Find where the given text appears and provide that cell's center as [X, Y] coordinate. 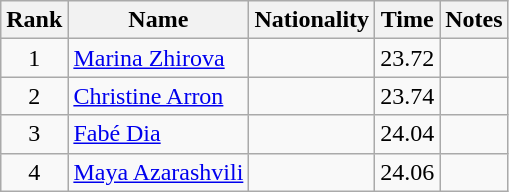
3 [34, 134]
Marina Zhirova [158, 58]
Fabé Dia [158, 134]
1 [34, 58]
Nationality [312, 20]
Name [158, 20]
Rank [34, 20]
24.04 [408, 134]
23.74 [408, 96]
2 [34, 96]
24.06 [408, 172]
4 [34, 172]
Christine Arron [158, 96]
Maya Azarashvili [158, 172]
23.72 [408, 58]
Notes [474, 20]
Time [408, 20]
